Return the [x, y] coordinate for the center point of the cell that contains the specified text.  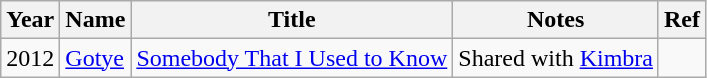
Notes [556, 20]
Somebody That I Used to Know [292, 58]
Year [30, 20]
2012 [30, 58]
Shared with Kimbra [556, 58]
Name [96, 20]
Title [292, 20]
Ref [682, 20]
Gotye [96, 58]
